Find where the given text appears and provide that cell's center as (x, y) coordinate. 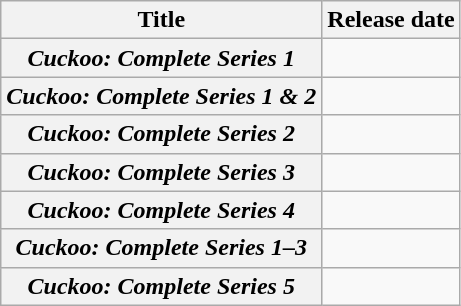
Cuckoo: Complete Series 4 (162, 210)
Cuckoo: Complete Series 5 (162, 286)
Cuckoo: Complete Series 1–3 (162, 248)
Cuckoo: Complete Series 1 & 2 (162, 96)
Title (162, 20)
Cuckoo: Complete Series 3 (162, 172)
Cuckoo: Complete Series 2 (162, 134)
Release date (391, 20)
Cuckoo: Complete Series 1 (162, 58)
